Find where the given text appears and provide that cell's center as [x, y] coordinate. 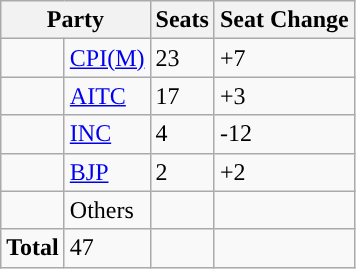
INC [107, 134]
+2 [284, 172]
Others [107, 210]
BJP [107, 172]
CPI(M) [107, 58]
Seat Change [284, 20]
47 [107, 248]
23 [182, 58]
Seats [182, 20]
17 [182, 96]
-12 [284, 134]
4 [182, 134]
+7 [284, 58]
2 [182, 172]
Total [33, 248]
Party [76, 20]
+3 [284, 96]
AITC [107, 96]
